Pinpoint the cell where the given text exists, returning its [x, y] midpoint coordinate. 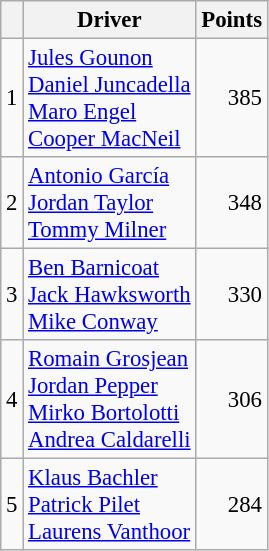
385 [232, 98]
4 [12, 400]
Antonio García Jordan Taylor Tommy Milner [110, 203]
2 [12, 203]
3 [12, 295]
284 [232, 505]
306 [232, 400]
1 [12, 98]
348 [232, 203]
330 [232, 295]
Jules Gounon Daniel Juncadella Maro Engel Cooper MacNeil [110, 98]
Ben Barnicoat Jack Hawksworth Mike Conway [110, 295]
Romain Grosjean Jordan Pepper Mirko Bortolotti Andrea Caldarelli [110, 400]
Points [232, 20]
Klaus Bachler Patrick Pilet Laurens Vanthoor [110, 505]
Driver [110, 20]
5 [12, 505]
